Locate the cell with the specified text and output its (x, y) center coordinate. 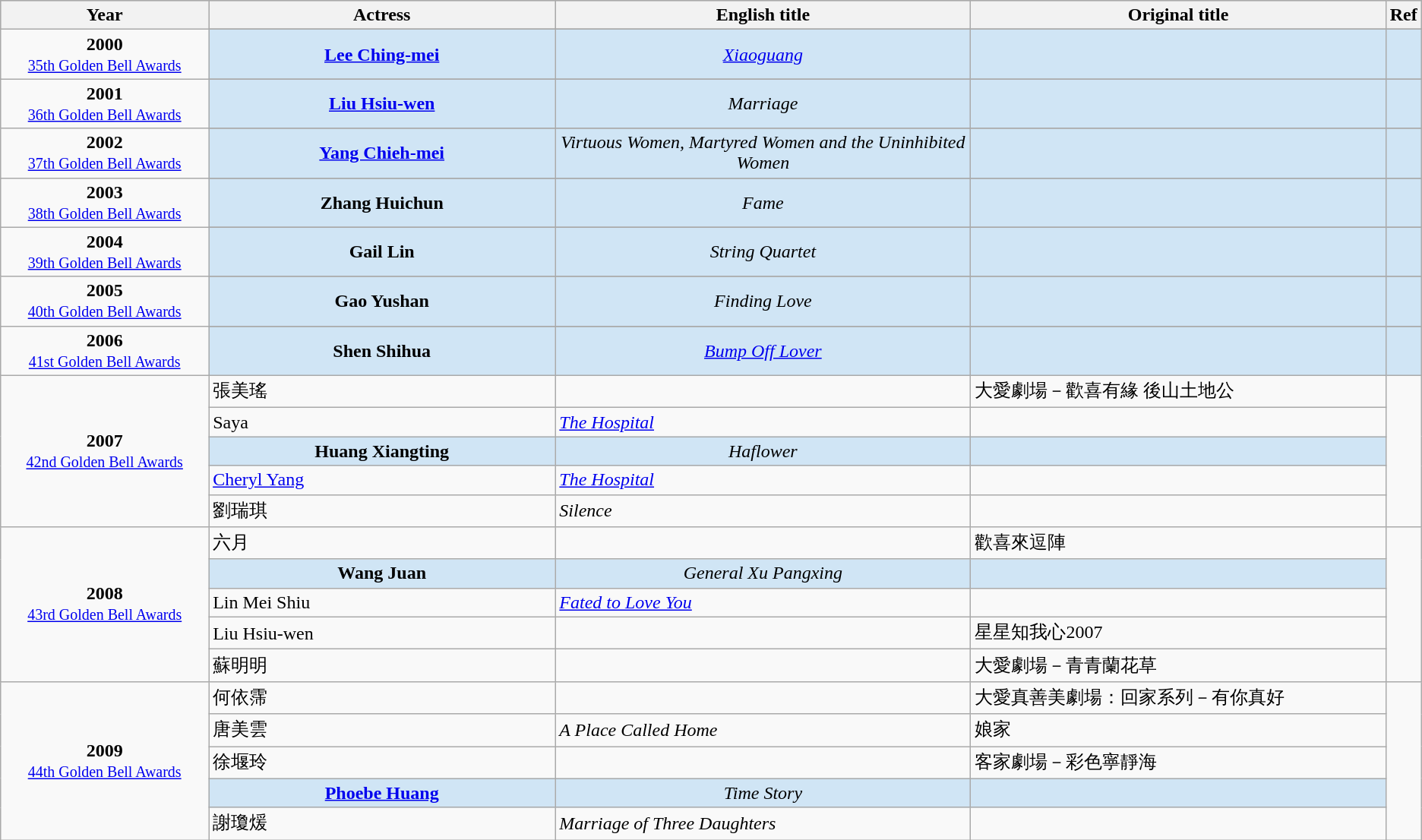
English title (763, 15)
星星知我心2007 (1178, 633)
Wang Juan (382, 573)
Zhang Huichun (382, 202)
2006 41st Golden Bell Awards (105, 351)
Finding Love (763, 301)
大愛劇場－青青蘭花草 (1178, 665)
Ref (1404, 15)
General Xu Pangxing (763, 573)
2009 44th Golden Bell Awards (105, 760)
2001 36th Golden Bell Awards (105, 103)
Bump Off Lover (763, 351)
Lin Mei Shiu (382, 602)
Marriage (763, 103)
Fated to Love You (763, 602)
String Quartet (763, 252)
Actress (382, 15)
2002 37th Golden Bell Awards (105, 153)
Cheryl Yang (382, 480)
2005 40th Golden Bell Awards (105, 301)
Saya (382, 422)
Huang Xiangting (382, 451)
2007 42nd Golden Bell Awards (105, 451)
Virtuous Women, Martyred Women and the Uninhibited Women (763, 153)
何依霈 (382, 697)
大愛劇場－歡喜有緣 後山土地公 (1178, 392)
Gail Lin (382, 252)
謝瓊煖 (382, 823)
2000 35th Golden Bell Awards (105, 55)
娘家 (1178, 731)
2003 38th Golden Bell Awards (105, 202)
Silence (763, 510)
2008 43rd Golden Bell Awards (105, 605)
Phoebe Huang (382, 793)
Fame (763, 202)
歡喜來逗陣 (1178, 544)
劉瑞琪 (382, 510)
Shen Shihua (382, 351)
Original title (1178, 15)
Haflower (763, 451)
Time Story (763, 793)
2004 39th Golden Bell Awards (105, 252)
A Place Called Home (763, 731)
蘇明明 (382, 665)
Gao Yushan (382, 301)
Xiaoguang (763, 55)
Yang Chieh-mei (382, 153)
唐美雲 (382, 731)
客家劇場－彩色寧靜海 (1178, 763)
Year (105, 15)
Lee Ching-mei (382, 55)
大愛真善美劇場：回家系列－有你真好 (1178, 697)
徐堰玲 (382, 763)
六月 (382, 544)
Marriage of Three Daughters (763, 823)
張美瑤 (382, 392)
